From the cell containing the given text, extract its center point as [X, Y] coordinate. 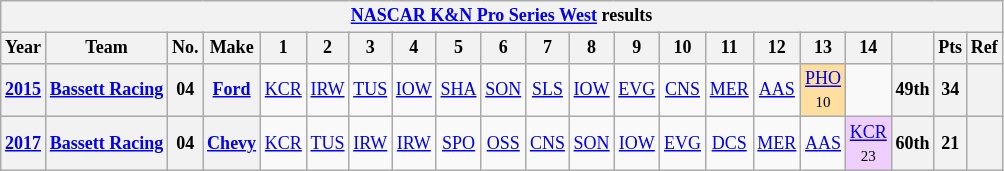
Year [24, 48]
7 [548, 48]
Pts [950, 48]
SHA [458, 90]
NASCAR K&N Pro Series West results [502, 16]
SPO [458, 144]
Ref [984, 48]
Make [232, 48]
Chevy [232, 144]
4 [414, 48]
21 [950, 144]
Ford [232, 90]
11 [729, 48]
PHO10 [824, 90]
2015 [24, 90]
13 [824, 48]
KCR23 [868, 144]
10 [683, 48]
9 [637, 48]
49th [912, 90]
2017 [24, 144]
34 [950, 90]
2 [328, 48]
OSS [504, 144]
14 [868, 48]
No. [186, 48]
12 [777, 48]
6 [504, 48]
3 [370, 48]
SLS [548, 90]
Team [106, 48]
60th [912, 144]
1 [283, 48]
5 [458, 48]
8 [592, 48]
DCS [729, 144]
